Search for the cell housing the specified text and yield its [x, y] center coordinate. 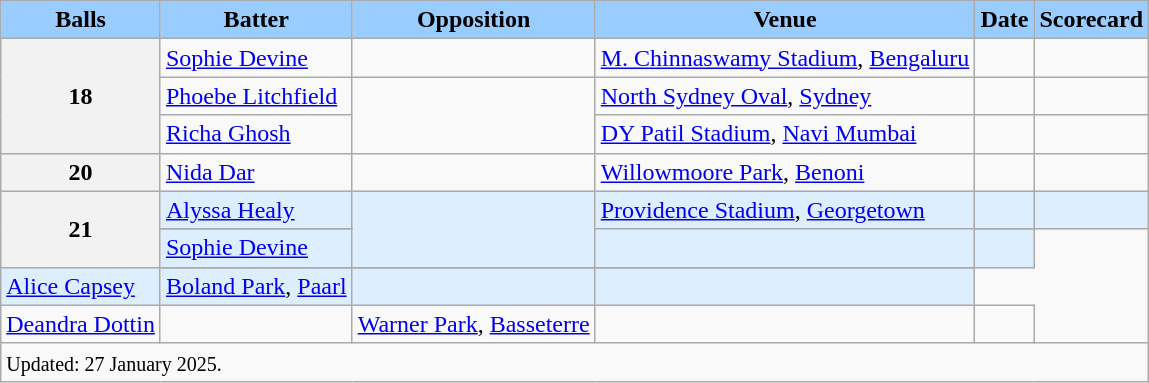
Date [1004, 20]
Richa Ghosh [256, 134]
Willowmoore Park, Benoni [785, 172]
Alyssa Healy [256, 210]
Deandra Dottin [81, 324]
Providence Stadium, Georgetown [785, 210]
Batter [256, 20]
Phoebe Litchfield [256, 96]
Alice Capsey [81, 286]
Opposition [474, 20]
Nida Dar [256, 172]
Scorecard [1092, 20]
Updated: 27 January 2025. [575, 362]
DY Patil Stadium, Navi Mumbai [785, 134]
Venue [785, 20]
18 [81, 96]
Boland Park, Paarl [256, 286]
21 [81, 229]
North Sydney Oval, Sydney [785, 96]
M. Chinnaswamy Stadium, Bengaluru [785, 58]
Warner Park, Basseterre [474, 324]
20 [81, 172]
Balls [81, 20]
